Output the (x, y) coordinate of the center of the cell containing the given text.  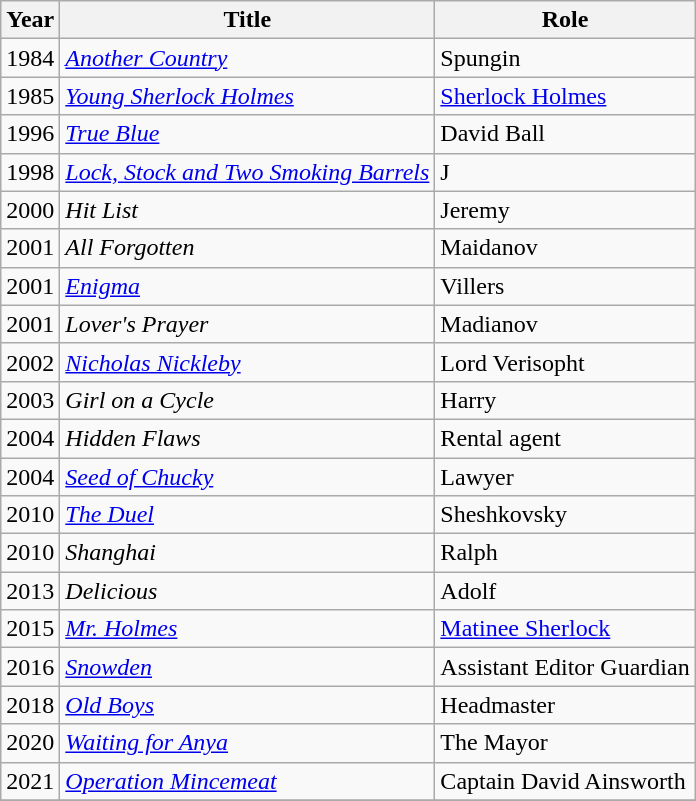
Madianov (565, 324)
2013 (30, 591)
J (565, 172)
Waiting for Anya (248, 743)
Operation Mincemeat (248, 781)
David Ball (565, 134)
1984 (30, 58)
Seed of Chucky (248, 477)
Delicious (248, 591)
Hidden Flaws (248, 438)
2003 (30, 400)
Sheshkovsky (565, 515)
Maidanov (565, 248)
Ralph (565, 553)
Jeremy (565, 210)
2015 (30, 629)
Spungin (565, 58)
2002 (30, 362)
Hit List (248, 210)
2020 (30, 743)
Matinee Sherlock (565, 629)
1998 (30, 172)
1996 (30, 134)
The Duel (248, 515)
Role (565, 20)
Snowden (248, 667)
Sherlock Holmes (565, 96)
Girl on a Cycle (248, 400)
Headmaster (565, 705)
Old Boys (248, 705)
All Forgotten (248, 248)
Nicholas Nickleby (248, 362)
True Blue (248, 134)
Another Country (248, 58)
2021 (30, 781)
Year (30, 20)
2018 (30, 705)
Enigma (248, 286)
Mr. Holmes (248, 629)
Villers (565, 286)
1985 (30, 96)
Young Sherlock Holmes (248, 96)
Lover's Prayer (248, 324)
Captain David Ainsworth (565, 781)
The Mayor (565, 743)
2016 (30, 667)
Rental agent (565, 438)
Lawyer (565, 477)
Lock, Stock and Two Smoking Barrels (248, 172)
Adolf (565, 591)
Title (248, 20)
2000 (30, 210)
Assistant Editor Guardian (565, 667)
Shanghai (248, 553)
Lord Verisopht (565, 362)
Harry (565, 400)
